Provide the (X, Y) coordinate of the cell's center where the given text is located.  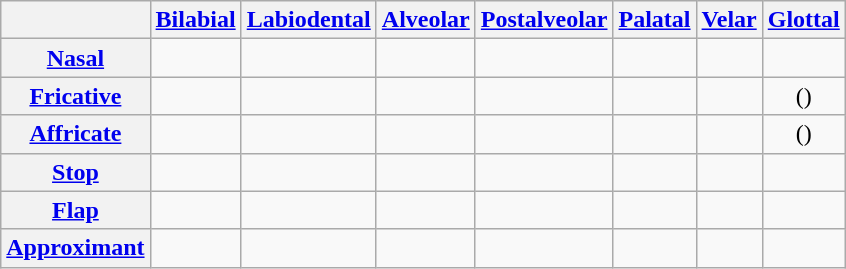
Affricate (76, 134)
Velar (729, 20)
Palatal (654, 20)
Bilabial (196, 20)
Approximant (76, 248)
Labiodental (308, 20)
Nasal (76, 58)
Alveolar (426, 20)
Stop (76, 172)
Flap (76, 210)
Fricative (76, 96)
Postalveolar (544, 20)
Glottal (804, 20)
